Pinpoint the cell where the given text exists, returning its (X, Y) midpoint coordinate. 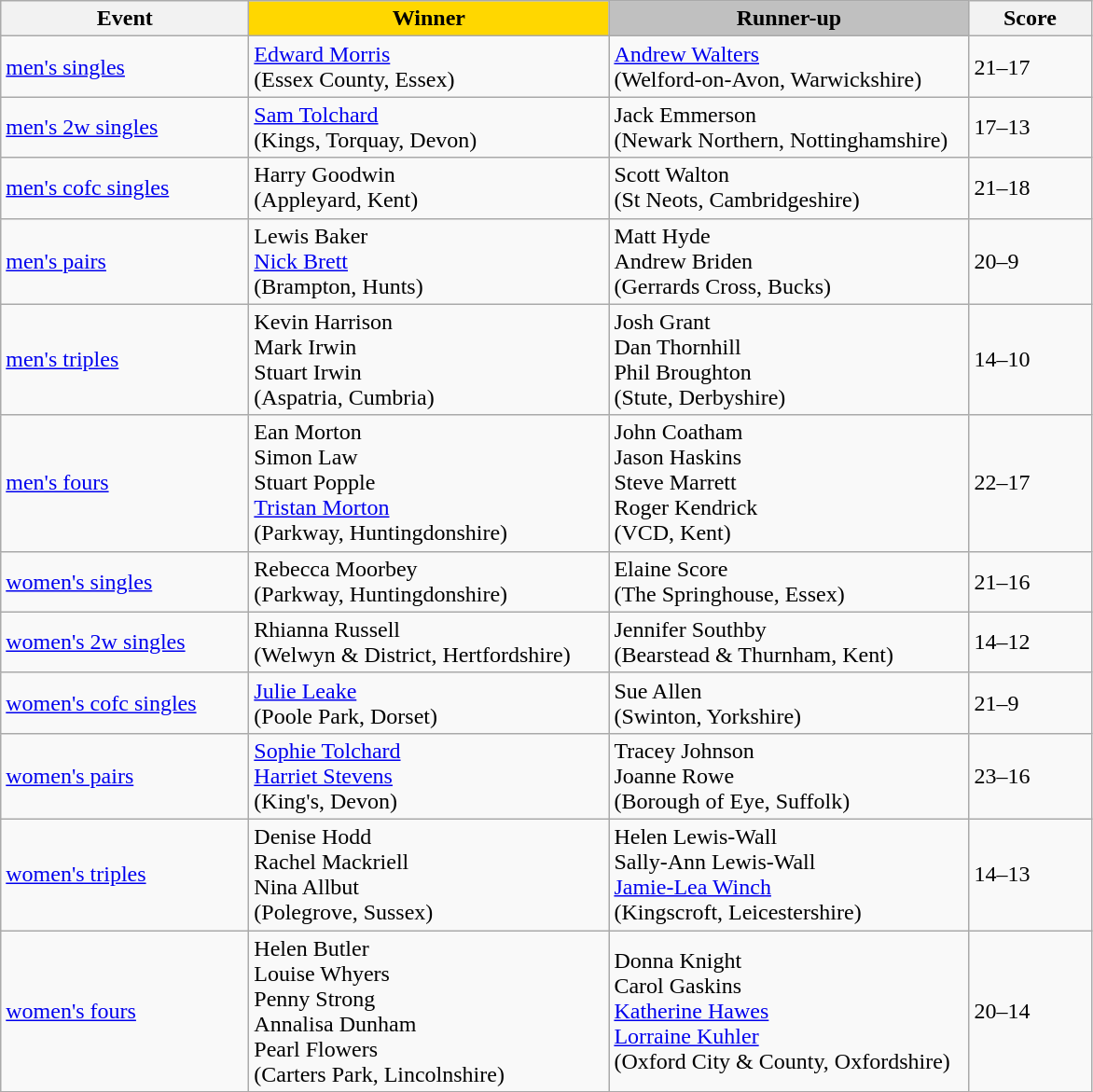
Score (1030, 19)
men's triples (125, 360)
Julie Leake(Poole Park, Dorset) (429, 703)
women's cofc singles (125, 703)
20–9 (1030, 261)
17–13 (1030, 127)
Rhianna Russell(Welwyn & District, Hertfordshire) (429, 642)
21–9 (1030, 703)
21–17 (1030, 67)
14–10 (1030, 360)
Scott Walton(St Neots, Cambridgeshire) (789, 188)
Matt HydeAndrew Briden(Gerrards Cross, Bucks) (789, 261)
women's fours (125, 1011)
Rebecca Moorbey(Parkway, Huntingdonshire) (429, 582)
Ean MortonSimon LawStuart PoppleTristan Morton(Parkway, Huntingdonshire) (429, 483)
women's singles (125, 582)
men's 2w singles (125, 127)
Donna KnightCarol GaskinsKatherine HawesLorraine Kuhler(Oxford City & County, Oxfordshire) (789, 1011)
14–13 (1030, 875)
men's cofc singles (125, 188)
Edward Morris(Essex County, Essex) (429, 67)
21–18 (1030, 188)
22–17 (1030, 483)
Event (125, 19)
John CoathamJason HaskinsSteve MarrettRoger Kendrick(VCD, Kent) (789, 483)
Denise HoddRachel MackriellNina Allbut(Polegrove, Sussex) (429, 875)
Josh GrantDan ThornhillPhil Broughton(Stute, Derbyshire) (789, 360)
Runner-up (789, 19)
Tracey JohnsonJoanne Rowe(Borough of Eye, Suffolk) (789, 776)
Helen ButlerLouise WhyersPenny StrongAnnalisa DunhamPearl Flowers(Carters Park, Lincolnshire) (429, 1011)
men's singles (125, 67)
men's fours (125, 483)
Elaine Score(The Springhouse, Essex) (789, 582)
Helen Lewis-WallSally-Ann Lewis-Wall Jamie-Lea Winch(Kingscroft, Leicestershire) (789, 875)
23–16 (1030, 776)
21–16 (1030, 582)
Kevin HarrisonMark IrwinStuart Irwin(Aspatria, Cumbria) (429, 360)
women's pairs (125, 776)
Sophie TolchardHarriet Stevens(King's, Devon) (429, 776)
Lewis BakerNick Brett(Brampton, Hunts) (429, 261)
Sam Tolchard(Kings, Torquay, Devon) (429, 127)
Sue Allen(Swinton, Yorkshire) (789, 703)
14–12 (1030, 642)
women's triples (125, 875)
20–14 (1030, 1011)
Winner (429, 19)
Harry Goodwin(Appleyard, Kent) (429, 188)
women's 2w singles (125, 642)
Jennifer Southby(Bearstead & Thurnham, Kent) (789, 642)
men's pairs (125, 261)
Jack Emmerson(Newark Northern, Nottinghamshire) (789, 127)
Andrew Walters(Welford-on-Avon, Warwickshire) (789, 67)
